Search for the cell housing the specified text and yield its (X, Y) center coordinate. 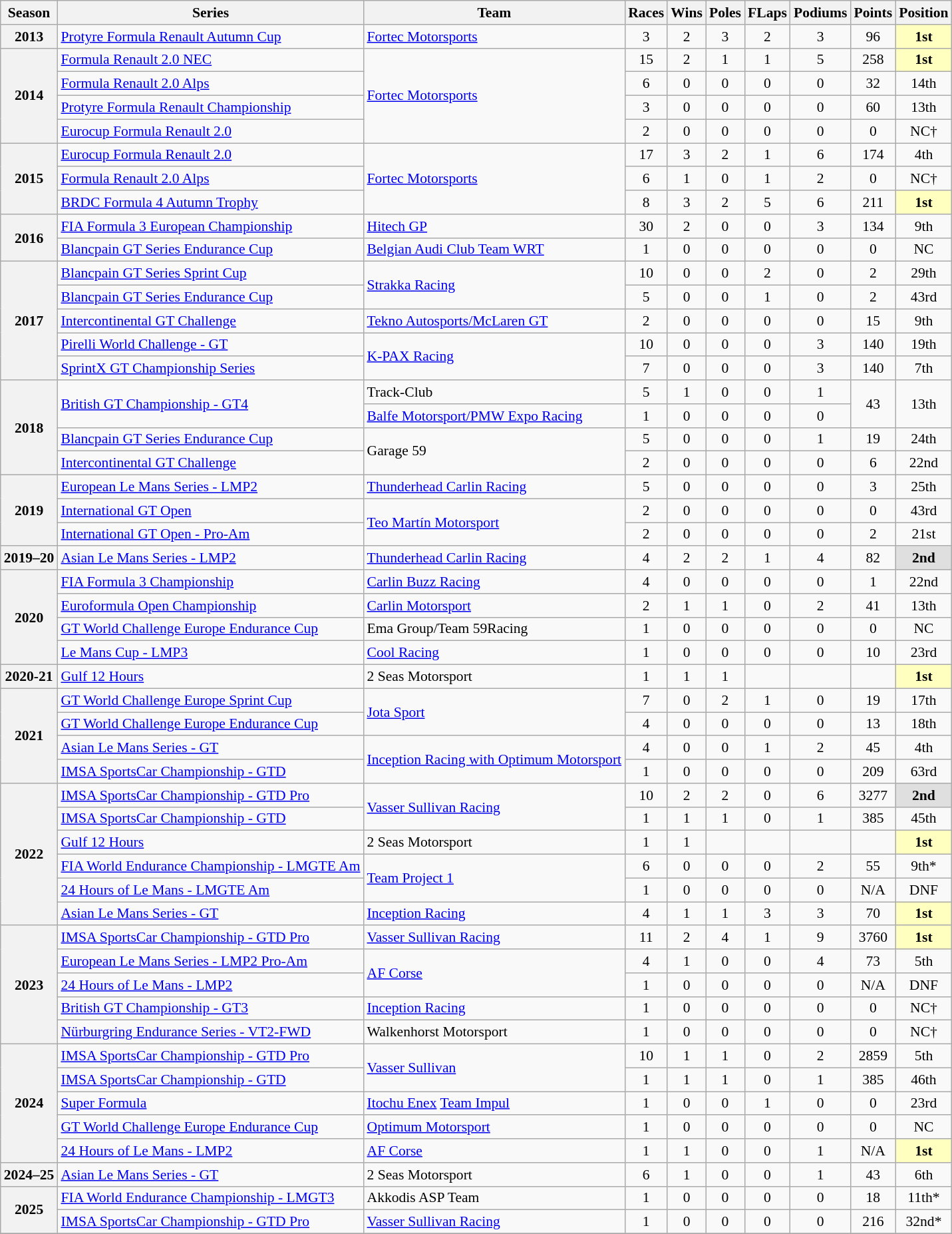
3277 (873, 795)
2859 (873, 1056)
2018 (29, 427)
Tekno Autosports/McLaren GT (494, 321)
2013 (29, 37)
FIA Formula 3 Championship (210, 582)
2023 (29, 985)
24th (923, 439)
18 (873, 1198)
Track-Club (494, 392)
73 (873, 961)
13 (873, 724)
Protyre Formula Renault Championship (210, 108)
FIA World Endurance Championship - LMGTE Am (210, 867)
Akkodis ASP Team (494, 1198)
134 (873, 226)
2016 (29, 238)
24 Hours of Le Mans - LMGTE Am (210, 890)
Optimum Motorsport (494, 1128)
Podiums (821, 13)
Cool Racing (494, 653)
70 (873, 914)
BRDC Formula 4 Autumn Trophy (210, 202)
Jota Sport (494, 712)
18th (923, 724)
216 (873, 1222)
GT World Challenge Europe Sprint Cup (210, 700)
Pirelli World Challenge - GT (210, 345)
45 (873, 748)
Balfe Motorsport/PMW Expo Racing (494, 416)
3760 (873, 938)
11 (646, 938)
British GT Championship - GT4 (210, 403)
Carlin Buzz Racing (494, 582)
Formula Renault 2.0 NEC (210, 60)
Euroformula Open Championship (210, 606)
17th (923, 700)
19th (923, 345)
Season (29, 13)
Hitech GP (494, 226)
2014 (29, 95)
174 (873, 155)
2015 (29, 178)
European Le Mans Series - LMP2 (210, 487)
Belgian Audi Club Team WRT (494, 250)
FLaps (768, 13)
9th* (923, 867)
Team (494, 13)
European Le Mans Series - LMP2 Pro-Am (210, 961)
Wins (687, 13)
Points (873, 13)
Nürburgring Endurance Series - VT2-FWD (210, 1032)
Vasser Sullivan (494, 1068)
2019 (29, 511)
2020-21 (29, 677)
17 (646, 155)
Position (923, 13)
Strakka Racing (494, 285)
258 (873, 60)
25th (923, 487)
Inception Racing with Optimum Motorsport (494, 760)
2017 (29, 321)
21st (923, 534)
Ema Group/Team 59Racing (494, 629)
FIA World Endurance Championship - LMGT3 (210, 1198)
2020 (29, 617)
2024–25 (29, 1175)
K-PAX Racing (494, 357)
9 (821, 938)
6th (923, 1175)
International GT Open - Pro-Am (210, 534)
Protyre Formula Renault Autumn Cup (210, 37)
Series (210, 13)
46th (923, 1080)
Team Project 1 (494, 879)
FIA Formula 3 European Championship (210, 226)
2019–20 (29, 558)
11th* (923, 1198)
14th (923, 84)
Walkenhorst Motorsport (494, 1032)
96 (873, 37)
SprintX GT Championship Series (210, 369)
Blancpain GT Series Sprint Cup (210, 274)
7th (923, 369)
2025 (29, 1210)
Asian Le Mans Series - LMP2 (210, 558)
63rd (923, 771)
British GT Championship - GT3 (210, 1008)
211 (873, 202)
2022 (29, 855)
Super Formula (210, 1104)
Le Mans Cup - LMP3 (210, 653)
Teo Martín Motorsport (494, 522)
Poles (725, 13)
2021 (29, 735)
29th (923, 274)
82 (873, 558)
Garage 59 (494, 451)
30 (646, 226)
Carlin Motorsport (494, 606)
45th (923, 819)
209 (873, 771)
32nd* (923, 1222)
41 (873, 606)
32 (873, 84)
2024 (29, 1104)
International GT Open (210, 511)
55 (873, 867)
Itochu Enex Team Impul (494, 1104)
8 (646, 202)
60 (873, 108)
Races (646, 13)
